Return the [X, Y] coordinate for the center point of the cell that contains the specified text.  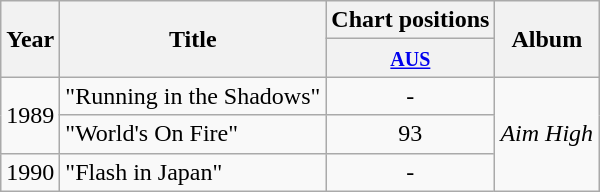
1990 [30, 172]
"Running in the Shadows" [193, 96]
Album [547, 39]
Title [193, 39]
"Flash in Japan" [193, 172]
93 [410, 134]
Aim High [547, 134]
AUS [410, 58]
1989 [30, 115]
Chart positions [410, 20]
"World's On Fire" [193, 134]
Year [30, 39]
